Find where the given text appears and provide that cell's center as (X, Y) coordinate. 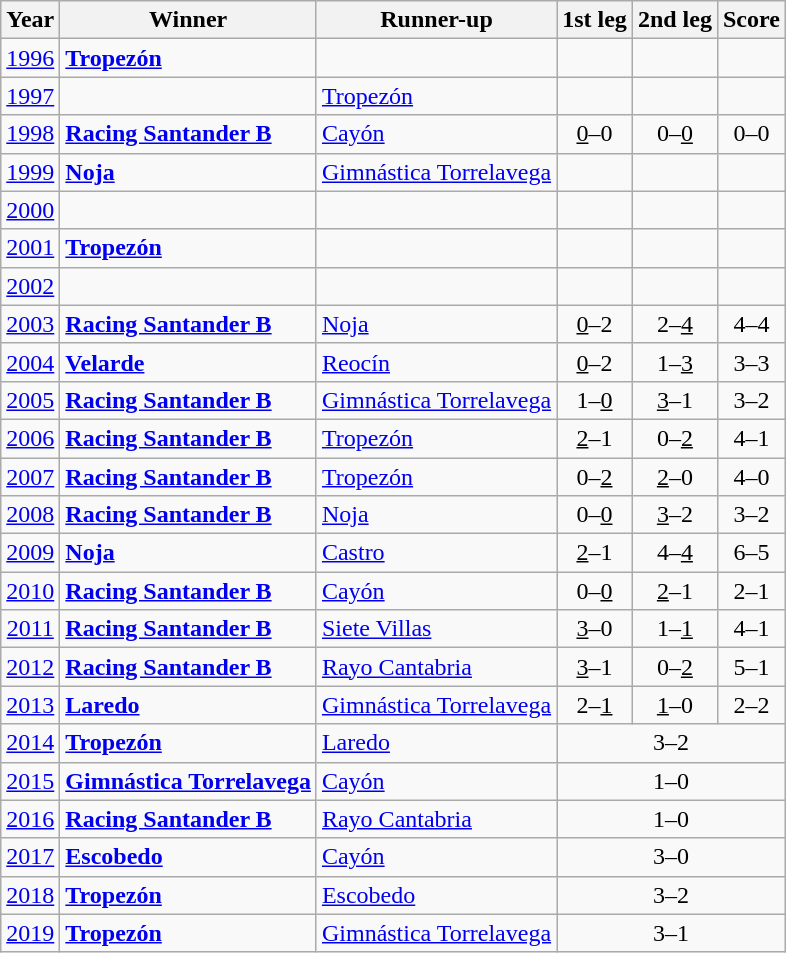
2009 (30, 553)
Runner-up (436, 20)
2000 (30, 210)
1st leg (595, 20)
2–0 (674, 477)
Siete Villas (436, 629)
Castro (436, 553)
2011 (30, 629)
2002 (30, 286)
Winner (188, 20)
2018 (30, 895)
1–1 (674, 629)
Score (751, 20)
2001 (30, 248)
2005 (30, 400)
6–5 (751, 553)
2014 (30, 743)
2006 (30, 438)
2004 (30, 362)
Reocín (436, 362)
5–1 (751, 667)
2019 (30, 933)
1999 (30, 172)
2010 (30, 591)
Year (30, 20)
1998 (30, 134)
3–3 (751, 362)
2017 (30, 857)
2003 (30, 324)
2012 (30, 667)
2–2 (751, 705)
2016 (30, 819)
2013 (30, 705)
Velarde (188, 362)
2015 (30, 781)
2nd leg (674, 20)
2–4 (674, 324)
2008 (30, 515)
4–0 (751, 477)
1997 (30, 96)
1996 (30, 58)
2007 (30, 477)
1–3 (674, 362)
